Pinpoint the cell where the given text exists, returning its (x, y) midpoint coordinate. 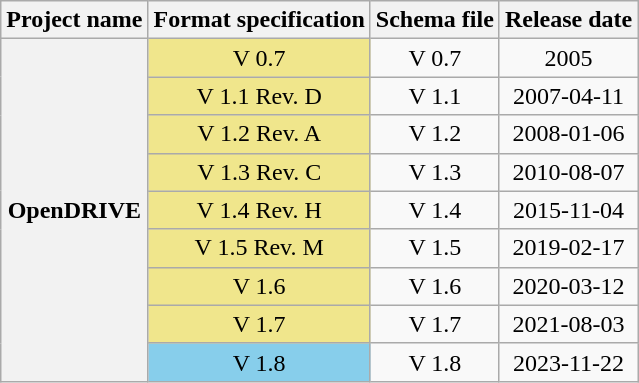
2023-11-22 (568, 362)
2020-03-12 (568, 286)
V 1.2 (434, 134)
2019-02-17 (568, 248)
Format specification (259, 20)
Schema file (434, 20)
2015-11-04 (568, 210)
V 1.2 Rev. A (259, 134)
V 1.5 Rev. M (259, 248)
V 1.3 (434, 172)
V 1.5 (434, 248)
OpenDRIVE (74, 210)
Release date (568, 20)
2010-08-07 (568, 172)
V 1.3 Rev. C (259, 172)
Project name (74, 20)
2008-01-06 (568, 134)
2021-08-03 (568, 324)
2007-04-11 (568, 96)
V 1.4 (434, 210)
V 1.1 (434, 96)
V 1.4 Rev. H (259, 210)
V 1.1 Rev. D (259, 96)
2005 (568, 58)
